Extract the (X, Y) coordinate from the center of the cell holding the provided text.  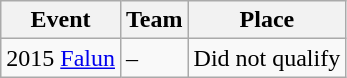
Place (267, 20)
– (154, 58)
Event (61, 20)
2015 Falun (61, 58)
Did not qualify (267, 58)
Team (154, 20)
